Scan for the cell matching the given text and deliver its [X, Y] coordinate at center. 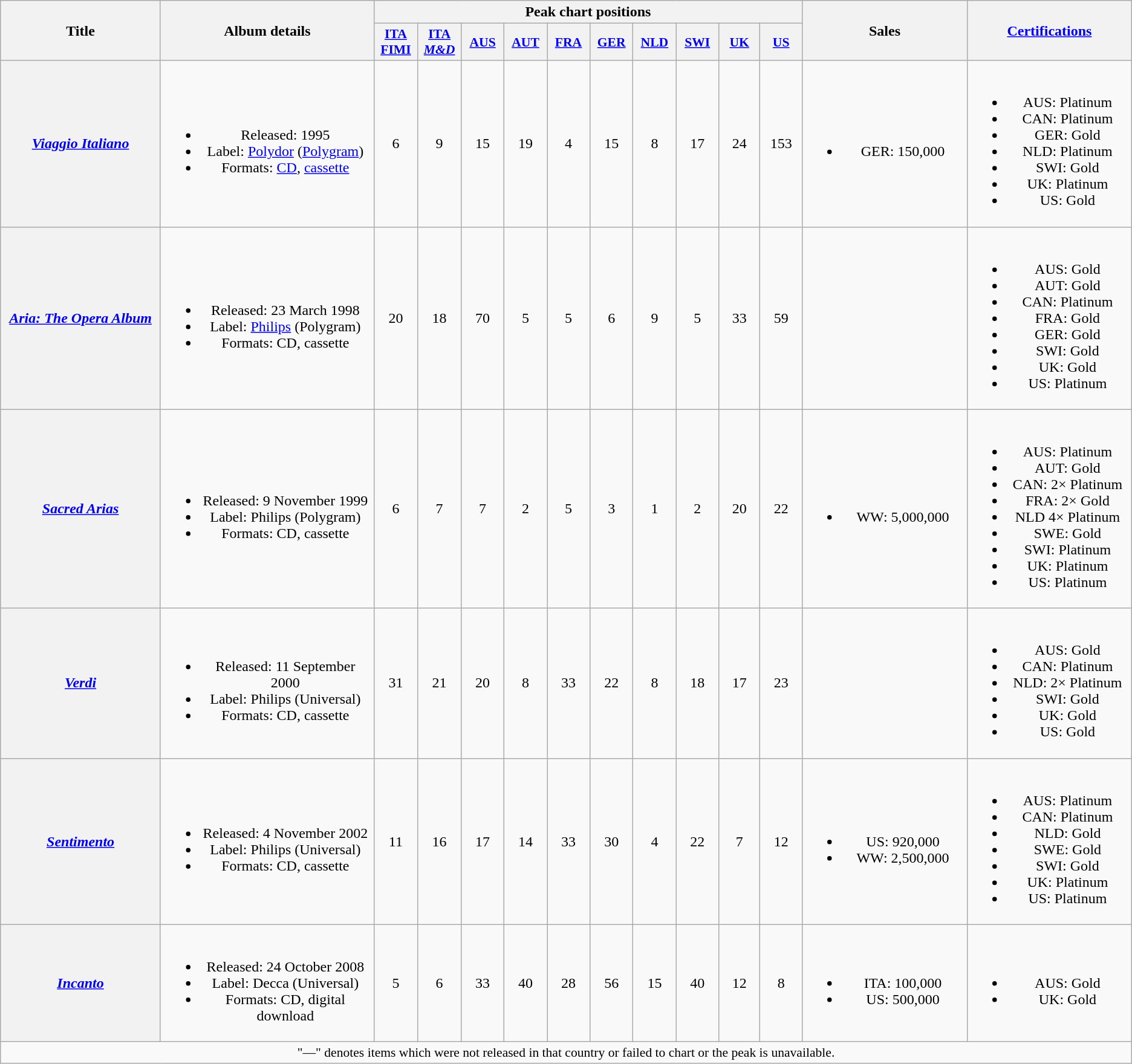
FRA [568, 42]
19 [525, 144]
Peak chart positions [588, 12]
3 [611, 509]
AUS: GoldCAN: PlatinumNLD: 2× PlatinumSWI: GoldUK: GoldUS: Gold [1050, 683]
Aria: The Opera Album [81, 318]
28 [568, 983]
24 [739, 144]
Album details [267, 30]
23 [781, 683]
56 [611, 983]
153 [781, 144]
ITAM&D [439, 42]
14 [525, 842]
ITA: 100,000US: 500,000 [884, 983]
Released: 11 September 2000Label: Philips (Universal)Formats: CD, cassette [267, 683]
Incanto [81, 983]
Sentimento [81, 842]
31 [395, 683]
"—" denotes items which were not released in that country or failed to chart or the peak is unavailable. [566, 1053]
GER: 150,000 [884, 144]
AUS [483, 42]
11 [395, 842]
WW: 5,000,000 [884, 509]
1 [654, 509]
Title [81, 30]
US: 920,000WW: 2,500,000 [884, 842]
70 [483, 318]
GER [611, 42]
AUT [525, 42]
Released: 9 November 1999Label: Philips (Polygram)Formats: CD, cassette [267, 509]
59 [781, 318]
Released: 24 October 2008Label: Decca (Universal)Formats: CD, digital download [267, 983]
AUS: PlatinumCAN: PlatinumGER: GoldNLD: PlatinumSWI: GoldUK: PlatinumUS: Gold [1050, 144]
AUS: PlatinumAUT: GoldCAN: 2× PlatinumFRA: 2× GoldNLD 4× PlatinumSWE: GoldSWI: PlatinumUK: PlatinumUS: Platinum [1050, 509]
Released: 4 November 2002Label: Philips (Universal)Formats: CD, cassette [267, 842]
AUS: GoldUK: Gold [1050, 983]
21 [439, 683]
ITAFIMI [395, 42]
Released: 23 March 1998Label: Philips (Polygram)Formats: CD, cassette [267, 318]
16 [439, 842]
NLD [654, 42]
30 [611, 842]
AUS: PlatinumCAN: PlatinumNLD: GoldSWE: GoldSWI: GoldUK: PlatinumUS: Platinum [1050, 842]
Sales [884, 30]
Viaggio Italiano [81, 144]
Released: 1995Label: Polydor (Polygram)Formats: CD, cassette [267, 144]
AUS: GoldAUT: GoldCAN: PlatinumFRA: GoldGER: GoldSWI: GoldUK: GoldUS: Platinum [1050, 318]
Verdi [81, 683]
Sacred Arias [81, 509]
Certifications [1050, 30]
US [781, 42]
UK [739, 42]
SWI [697, 42]
